Extract the [X, Y] coordinate from the center of the cell holding the provided text.  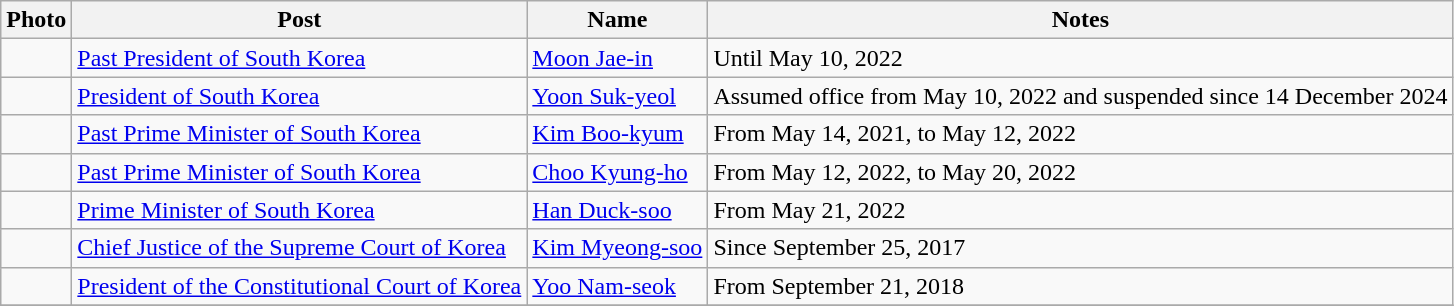
Chief Justice of the Supreme Court of Korea [300, 248]
From September 21, 2018 [1080, 286]
From May 14, 2021, to May 12, 2022 [1080, 134]
Name [618, 20]
Assumed office from May 10, 2022 and suspended since 14 December 2024 [1080, 96]
President of the Constitutional Court of Korea [300, 286]
Until May 10, 2022 [1080, 58]
Moon Jae-in [618, 58]
Yoo Nam-seok [618, 286]
Photo [36, 20]
President of South Korea [300, 96]
Kim Boo-kyum [618, 134]
Notes [1080, 20]
Yoon Suk-yeol [618, 96]
Since September 25, 2017 [1080, 248]
From May 21, 2022 [1080, 210]
Choo Kyung-ho [618, 172]
Past President of South Korea [300, 58]
Post [300, 20]
Kim Myeong-soo [618, 248]
Han Duck-soo [618, 210]
Prime Minister of South Korea [300, 210]
From May 12, 2022, to May 20, 2022 [1080, 172]
